From the cell containing the given text, extract its center point as (x, y) coordinate. 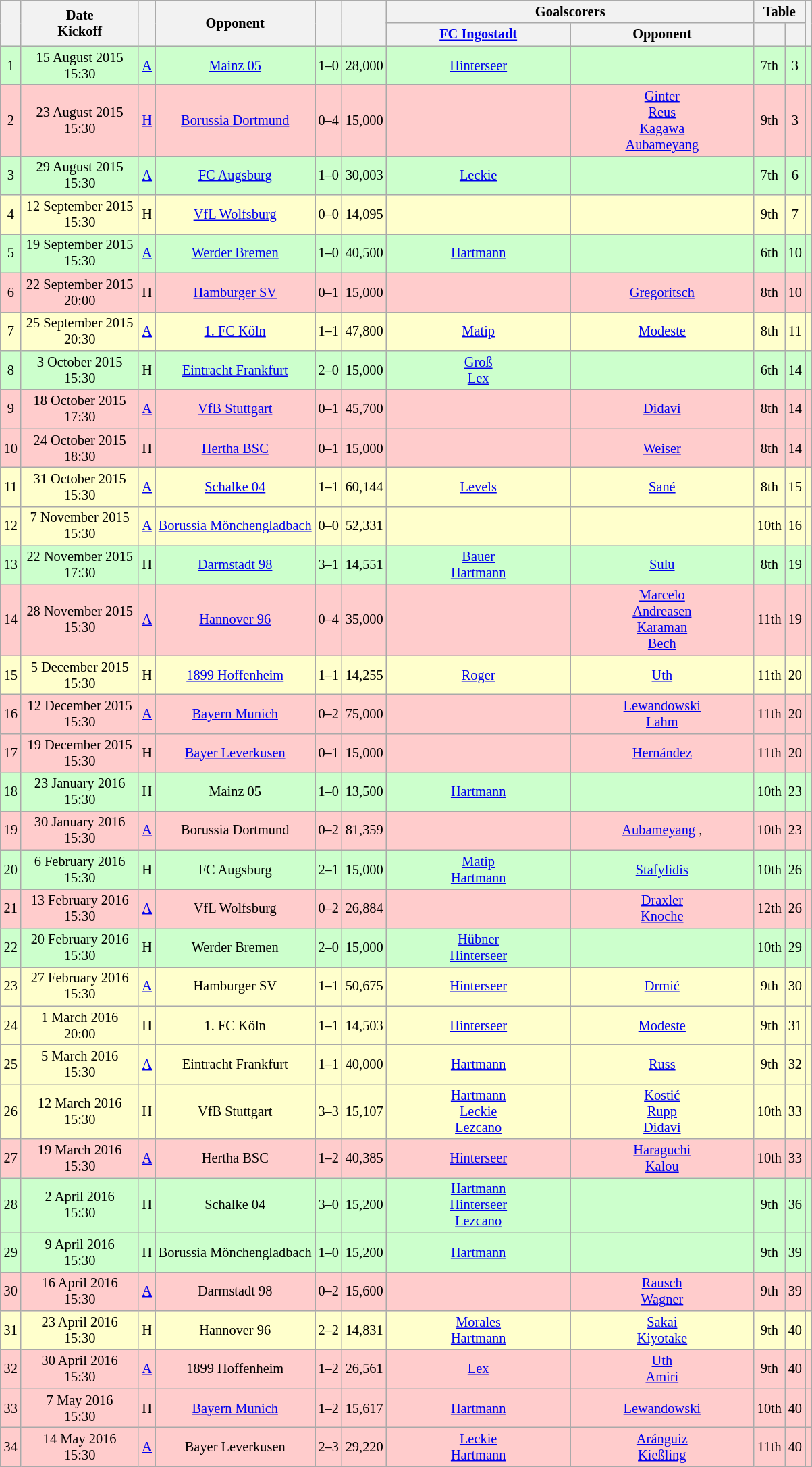
Matip Hartmann (479, 870)
36 (795, 1205)
Levels (479, 487)
26,561 (364, 1369)
50,675 (364, 986)
Draxler Knoche (662, 909)
40,385 (364, 1158)
30 January 201615:30 (80, 830)
12 September 201515:30 (80, 215)
19 September 201515:30 (80, 253)
22 September 201520:00 (80, 292)
Ginter Reus Kagawa Aubameyang (662, 120)
1 March 201620:00 (80, 1025)
14,503 (364, 1025)
3–1 (329, 565)
3–0 (329, 1205)
81,359 (364, 830)
75,000 (364, 714)
2 (11, 120)
19 March 201615:30 (80, 1158)
DateKickoff (80, 23)
Haraguchi Kalou (662, 1158)
7 November 201515:30 (80, 526)
Leckie Hartmann (479, 1447)
Russ (662, 1064)
26,884 (364, 909)
Morales Hartmann (479, 1330)
Lewandowski (662, 1408)
2–3 (329, 1447)
Sulu (662, 565)
12 December 201515:30 (80, 714)
23 January 201615:30 (80, 792)
Stafylidis (662, 870)
27 (11, 1158)
Lewandowski Lahm (662, 714)
14,095 (364, 215)
13 (11, 565)
Hernández (662, 753)
9 (11, 409)
Sakai Kiyotake (662, 1330)
12 (11, 526)
13,500 (364, 792)
FC Ingostadt (479, 34)
6 February 201615:30 (80, 870)
Goalscorers (570, 11)
Aránguiz Kießling (662, 1447)
28 November 201515:30 (80, 620)
8 (11, 370)
17 (11, 753)
60,144 (364, 487)
47,800 (364, 331)
4 (11, 215)
15 August 201515:30 (80, 65)
Weiser (662, 448)
14,831 (364, 1330)
23 August 201515:30 (80, 120)
Hartmann Hinterseer Lezcano (479, 1205)
Hübner Hinterseer (479, 947)
Bauer Hartmann (479, 565)
Hartmann Leckie Lezcano (479, 1111)
30,003 (364, 176)
Sané (662, 487)
40,500 (364, 253)
30 April 201615:30 (80, 1369)
Matip (479, 331)
Table (780, 11)
12th (769, 909)
40,000 (364, 1064)
13 February 201615:30 (80, 909)
18 (11, 792)
3–3 (329, 1111)
19 December 201515:30 (80, 753)
2 April 201615:30 (80, 1205)
45,700 (364, 409)
15,600 (364, 1291)
Uth (662, 675)
5 December 201515:30 (80, 675)
Gregoritsch (662, 292)
Aubameyang , (662, 830)
Leckie (479, 176)
22 (11, 947)
Roger (479, 675)
14,255 (364, 675)
34 (11, 1447)
52,331 (364, 526)
7 May 201615:30 (80, 1408)
25 (11, 1064)
28,000 (364, 65)
22 November 201517:30 (80, 565)
29,220 (364, 1447)
Didavi (662, 409)
9 April 201615:30 (80, 1252)
12 March 201615:30 (80, 1111)
24 (11, 1025)
20 February 201615:30 (80, 947)
5 March 201615:30 (80, 1064)
Lex (479, 1369)
16 April 201615:30 (80, 1291)
14 May 201615:30 (80, 1447)
1 (11, 65)
15,617 (364, 1408)
35,000 (364, 620)
3 October 201515:30 (80, 370)
24 October 201518:30 (80, 448)
25 September 201520:30 (80, 331)
18 October 201517:30 (80, 409)
29 August 201515:30 (80, 176)
Rausch Wagner (662, 1291)
Marcelo Andreasen Karaman Bech (662, 620)
27 February 201615:30 (80, 986)
21 (11, 909)
Kostić Rupp Didavi (662, 1111)
15,107 (364, 1111)
Drmić (662, 986)
28 (11, 1205)
14,551 (364, 565)
Uth Amiri (662, 1369)
2–1 (329, 870)
31 October 201515:30 (80, 487)
2–2 (329, 1330)
5 (11, 253)
23 April 201615:30 (80, 1330)
Groß Lex (479, 370)
